Output the (x, y) coordinate of the center of the cell containing the given text.  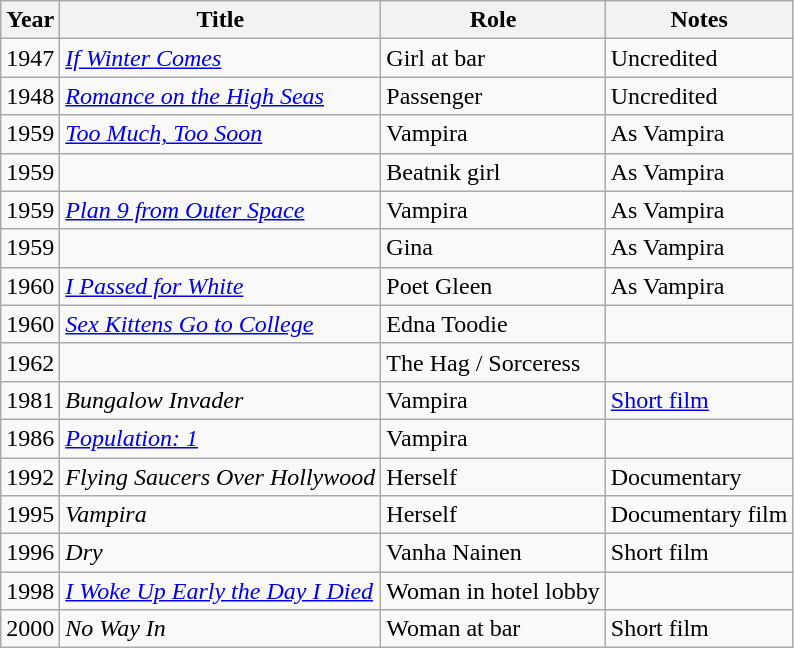
Sex Kittens Go to College (220, 324)
Woman at bar (493, 629)
Vanha Nainen (493, 553)
Flying Saucers Over Hollywood (220, 477)
Documentary (699, 477)
I Passed for White (220, 286)
1948 (30, 96)
Role (493, 20)
2000 (30, 629)
No Way In (220, 629)
If Winter Comes (220, 58)
Girl at bar (493, 58)
Too Much, Too Soon (220, 134)
Title (220, 20)
1996 (30, 553)
I Woke Up Early the Day I Died (220, 591)
Woman in hotel lobby (493, 591)
1995 (30, 515)
1981 (30, 400)
Beatnik girl (493, 172)
1962 (30, 362)
Year (30, 20)
Romance on the High Seas (220, 96)
1947 (30, 58)
Plan 9 from Outer Space (220, 210)
Poet Gleen (493, 286)
The Hag / Sorceress (493, 362)
1986 (30, 438)
Passenger (493, 96)
Documentary film (699, 515)
1998 (30, 591)
1992 (30, 477)
Edna Toodie (493, 324)
Dry (220, 553)
Notes (699, 20)
Gina (493, 248)
Bungalow Invader (220, 400)
Population: 1 (220, 438)
